From the cell containing the given text, extract its center point as [X, Y] coordinate. 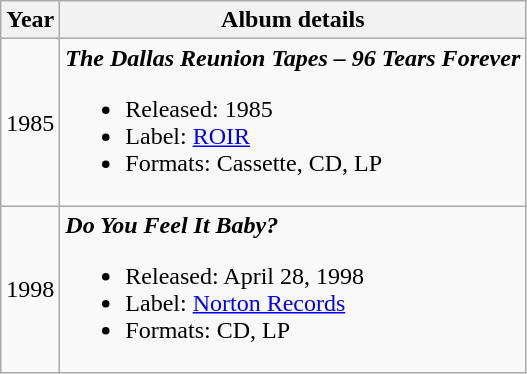
The Dallas Reunion Tapes – 96 Tears ForeverReleased: 1985Label: ROIR Formats: Cassette, CD, LP [293, 122]
Album details [293, 20]
Do You Feel It Baby?Released: April 28, 1998Label: Norton Records Formats: CD, LP [293, 290]
1998 [30, 290]
1985 [30, 122]
Year [30, 20]
